Pinpoint the cell where the given text exists, returning its [x, y] midpoint coordinate. 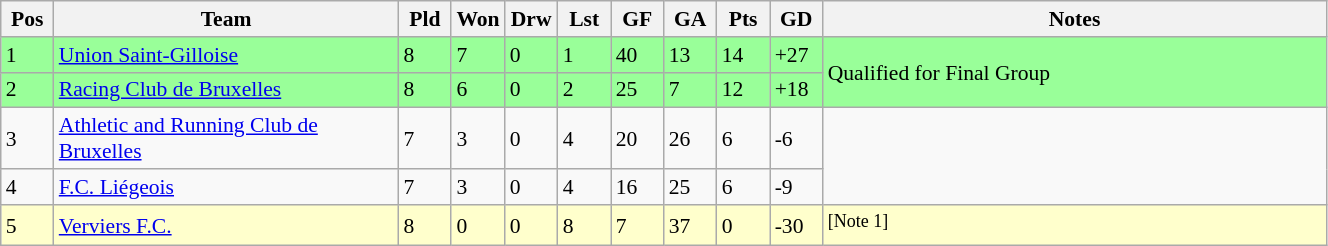
20 [638, 138]
-6 [796, 138]
12 [744, 90]
Athletic and Running Club de Bruxelles [226, 138]
GF [638, 19]
[Note 1] [1075, 226]
GD [796, 19]
Racing Club de Bruxelles [226, 90]
F.C. Liégeois [226, 187]
+27 [796, 55]
-9 [796, 187]
Won [478, 19]
37 [690, 226]
Drw [532, 19]
26 [690, 138]
13 [690, 55]
Pts [744, 19]
Union Saint-Gilloise [226, 55]
+18 [796, 90]
Pos [28, 19]
GA [690, 19]
Team [226, 19]
5 [28, 226]
Qualified for Final Group [1075, 72]
16 [638, 187]
Notes [1075, 19]
Lst [584, 19]
-30 [796, 226]
Pld [424, 19]
14 [744, 55]
40 [638, 55]
Verviers F.C. [226, 226]
